Locate the cell with the specified text and output its [x, y] center coordinate. 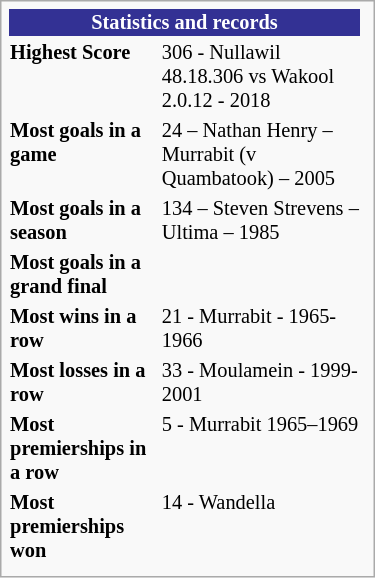
Most premierships won [84, 526]
33 - Moulamein - 1999-2001 [260, 382]
Most goals in a game [84, 154]
306 - Nullawil 48.18.306 vs Wakool 2.0.12 - 2018 [260, 76]
Most premierships in a row [84, 448]
Statistics and records [185, 22]
5 - Murrabit 1965–1969 [260, 448]
134 – Steven Strevens – Ultima – 1985 [260, 220]
24 – Nathan Henry – Murrabit (v Quambatook) – 2005 [260, 154]
14 - Wandella [260, 526]
Most goals in a grand final [84, 274]
Most wins in a row [84, 328]
21 - Murrabit - 1965-1966 [260, 328]
Highest Score [84, 76]
Most goals in a season [84, 220]
Most losses in a row [84, 382]
